Scan for the cell matching the given text and deliver its [X, Y] coordinate at center. 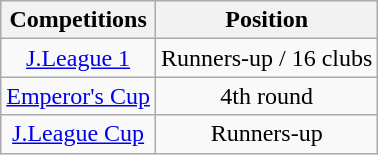
Competitions [78, 20]
Emperor's Cup [78, 96]
Position [266, 20]
J.League 1 [78, 58]
Runners-up [266, 134]
Runners-up / 16 clubs [266, 58]
4th round [266, 96]
J.League Cup [78, 134]
